Identify which cell holds the provided text, then report its (x, y) central coordinate. 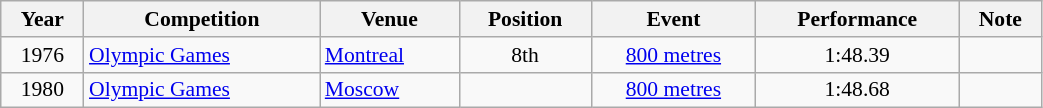
Year (42, 19)
1:48.68 (858, 90)
8th (525, 55)
Note (1000, 19)
1980 (42, 90)
Competition (202, 19)
Event (674, 19)
Venue (390, 19)
1:48.39 (858, 55)
Montreal (390, 55)
1976 (42, 55)
Position (525, 19)
Moscow (390, 90)
Performance (858, 19)
